For the text-containing cell, return its midpoint in [x, y] coordinate format. 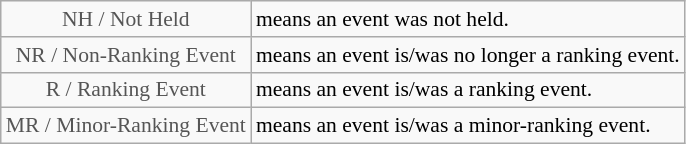
NR / Non-Ranking Event [126, 55]
R / Ranking Event [126, 90]
means an event was not held. [468, 19]
means an event is/was a minor-ranking event. [468, 126]
means an event is/was a ranking event. [468, 90]
MR / Minor-Ranking Event [126, 126]
means an event is/was no longer a ranking event. [468, 55]
NH / Not Held [126, 19]
